Capture the cell that displays the provided text and extract its [x, y] central coordinate. 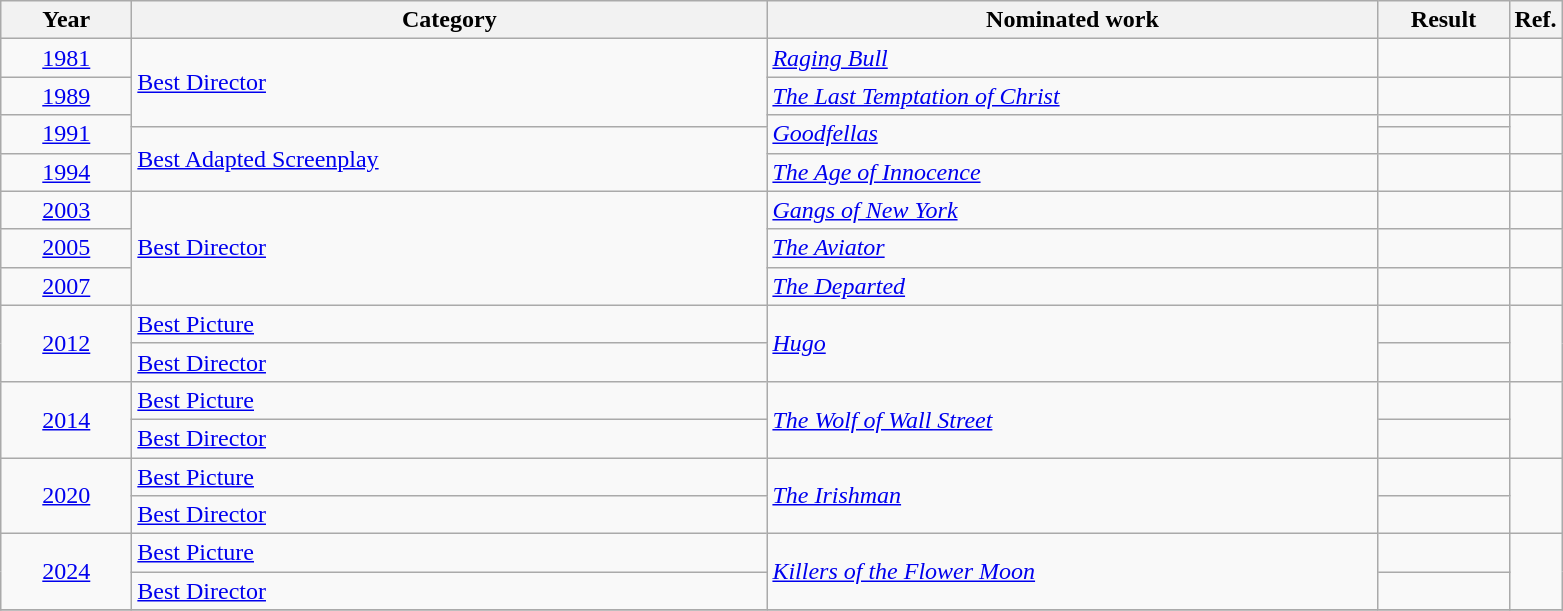
Ref. [1536, 20]
The Wolf of Wall Street [1072, 419]
1994 [66, 172]
Killers of the Flower Moon [1072, 572]
Hugo [1072, 343]
Best Adapted Screenplay [450, 158]
2005 [66, 248]
The Irishman [1072, 496]
The Departed [1072, 286]
1991 [66, 134]
Gangs of New York [1072, 210]
2003 [66, 210]
The Age of Innocence [1072, 172]
The Aviator [1072, 248]
1989 [66, 96]
The Last Temptation of Christ [1072, 96]
2014 [66, 419]
Category [450, 20]
Year [66, 20]
Raging Bull [1072, 58]
2024 [66, 572]
Nominated work [1072, 20]
2020 [66, 496]
2012 [66, 343]
Result [1444, 20]
Goodfellas [1072, 134]
1981 [66, 58]
2007 [66, 286]
